For the text-containing cell, return its midpoint in [x, y] coordinate format. 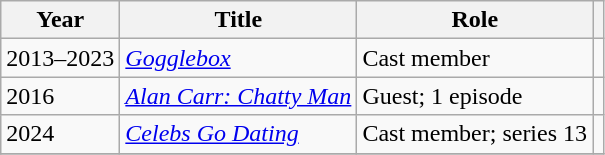
2016 [60, 96]
Celebs Go Dating [238, 134]
2013–2023 [60, 58]
Year [60, 20]
Title [238, 20]
2024 [60, 134]
Gogglebox [238, 58]
Role [475, 20]
Cast member; series 13 [475, 134]
Guest; 1 episode [475, 96]
Cast member [475, 58]
Alan Carr: Chatty Man [238, 96]
